Scan for the cell matching the given text and deliver its (X, Y) coordinate at center. 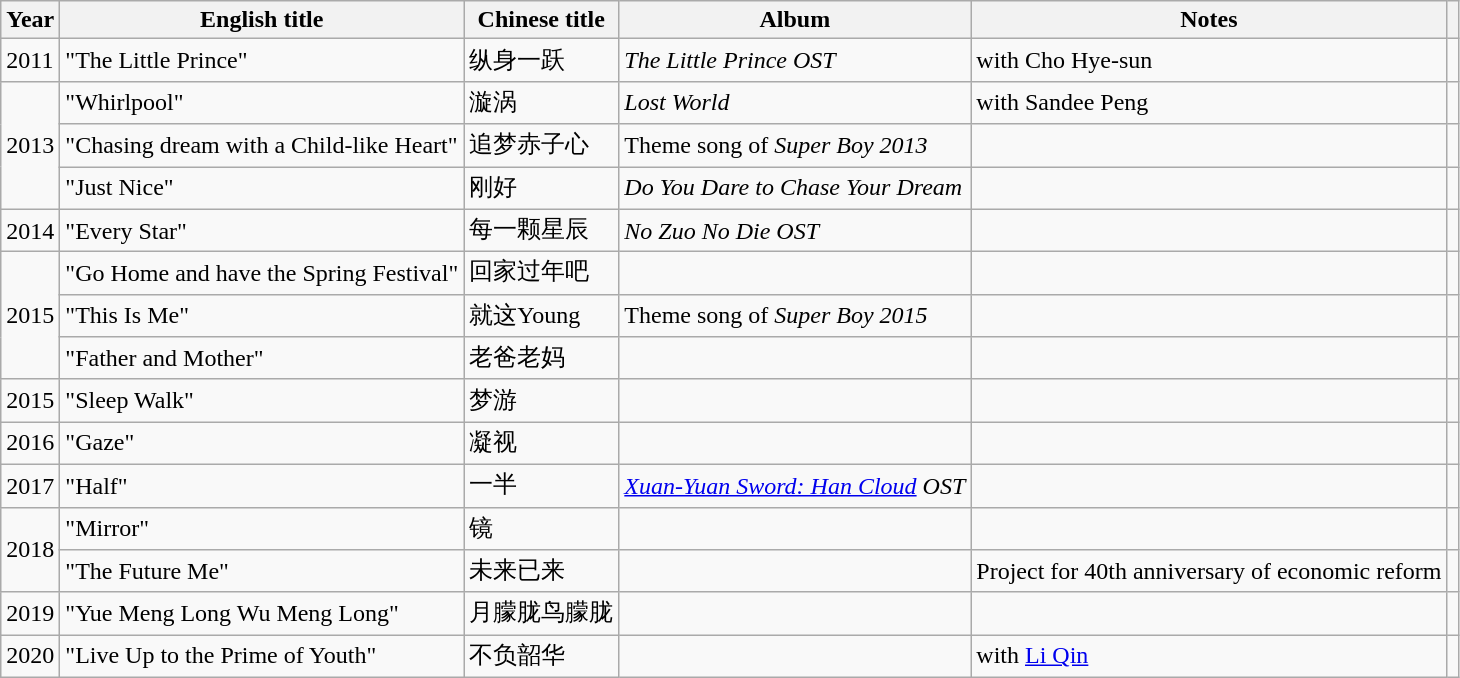
"Chasing dream with a Child-like Heart" (262, 146)
"Yue Meng Long Wu Meng Long" (262, 614)
"Half" (262, 486)
Lost World (795, 102)
回家过年吧 (542, 274)
Notes (1209, 20)
"The Future Me" (262, 572)
未来已来 (542, 572)
漩涡 (542, 102)
刚好 (542, 188)
with Li Qin (1209, 656)
"Every Star" (262, 230)
老爸老妈 (542, 358)
Project for 40th anniversary of economic reform (1209, 572)
"Whirlpool" (262, 102)
Chinese title (542, 20)
"Just Nice" (262, 188)
纵身一跃 (542, 60)
2019 (30, 614)
Year (30, 20)
with Sandee Peng (1209, 102)
2020 (30, 656)
The Little Prince OST (795, 60)
就这Young (542, 316)
2016 (30, 444)
No Zuo No Die OST (795, 230)
Album (795, 20)
"Gaze" (262, 444)
梦游 (542, 400)
2017 (30, 486)
"Sleep Walk" (262, 400)
"The Little Prince" (262, 60)
"Mirror" (262, 528)
"Father and Mother" (262, 358)
月朦胧鸟朦胧 (542, 614)
2011 (30, 60)
"Live Up to the Prime of Youth" (262, 656)
Theme song of Super Boy 2015 (795, 316)
"This Is Me" (262, 316)
Do You Dare to Chase Your Dream (795, 188)
2018 (30, 550)
追梦赤子心 (542, 146)
2014 (30, 230)
Theme song of Super Boy 2013 (795, 146)
English title (262, 20)
"Go Home and have the Spring Festival" (262, 274)
with Cho Hye-sun (1209, 60)
一半 (542, 486)
2013 (30, 145)
镜 (542, 528)
凝视 (542, 444)
Xuan-Yuan Sword: Han Cloud OST (795, 486)
不负韶华 (542, 656)
每一颗星辰 (542, 230)
